Locate the cell with the specified text and output its [x, y] center coordinate. 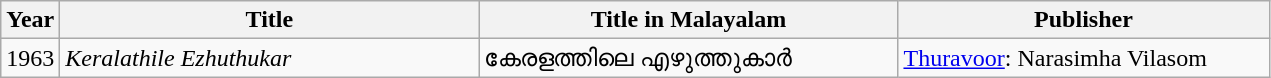
Title [270, 20]
Year [30, 20]
Thuravoor: Narasimha Vilasom [1084, 58]
കേരളത്തിലെ എഴുത്തുകാർ [688, 58]
1963 [30, 58]
Keralathile Ezhuthukar [270, 58]
Publisher [1084, 20]
Title in Malayalam [688, 20]
